Output the (x, y) coordinate of the center of the cell containing the given text.  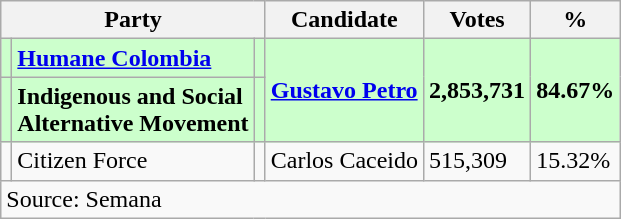
Carlos Caceido (344, 161)
Indigenous and Social Alternative Movement (133, 110)
Gustavo Petro (344, 90)
% (576, 20)
Citizen Force (133, 161)
2,853,731 (478, 90)
Humane Colombia (133, 58)
Source: Semana (310, 199)
15.32% (576, 161)
84.67% (576, 90)
515,309 (478, 161)
Party (133, 20)
Candidate (344, 20)
Votes (478, 20)
